Scan for the cell matching the given text and deliver its (X, Y) coordinate at center. 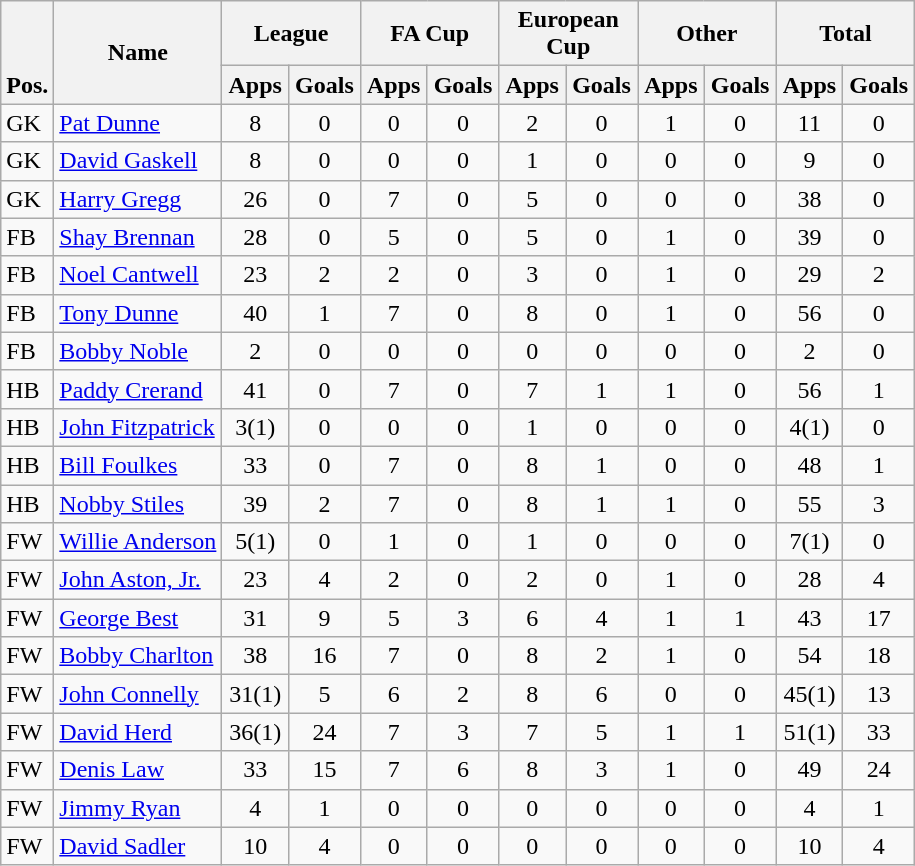
John Aston, Jr. (138, 580)
29 (810, 275)
Noel Cantwell (138, 275)
Pat Dunne (138, 123)
18 (879, 656)
49 (810, 770)
David Herd (138, 732)
5(1) (256, 542)
Bill Foulkes (138, 465)
55 (810, 503)
John Fitzpatrick (138, 427)
Nobby Stiles (138, 503)
European Cup (568, 34)
David Sadler (138, 846)
4(1) (810, 427)
17 (879, 618)
David Gaskell (138, 161)
41 (256, 389)
16 (324, 656)
26 (256, 199)
31(1) (256, 694)
31 (256, 618)
Jimmy Ryan (138, 808)
George Best (138, 618)
48 (810, 465)
Name (138, 52)
Tony Dunne (138, 313)
36(1) (256, 732)
John Connelly (138, 694)
40 (256, 313)
11 (810, 123)
Pos. (28, 52)
Bobby Charlton (138, 656)
Other (708, 34)
Harry Gregg (138, 199)
3(1) (256, 427)
13 (879, 694)
54 (810, 656)
FA Cup (430, 34)
Denis Law (138, 770)
Bobby Noble (138, 351)
Paddy Crerand (138, 389)
League (292, 34)
Total (846, 34)
43 (810, 618)
15 (324, 770)
Shay Brennan (138, 237)
Willie Anderson (138, 542)
45(1) (810, 694)
7(1) (810, 542)
51(1) (810, 732)
